From the cell containing the given text, extract its center point as [x, y] coordinate. 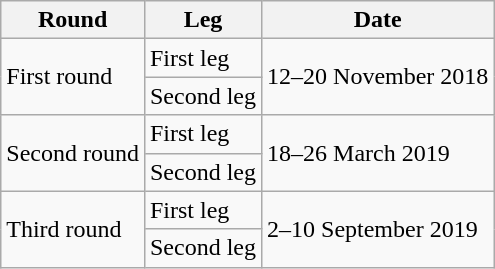
Leg [202, 20]
Third round [73, 229]
12–20 November 2018 [378, 77]
Date [378, 20]
Second round [73, 153]
First round [73, 77]
2–10 September 2019 [378, 229]
18–26 March 2019 [378, 153]
Round [73, 20]
